Identify which cell holds the provided text, then report its [X, Y] central coordinate. 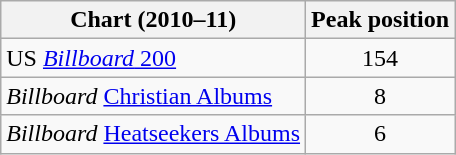
US Billboard 200 [154, 58]
Billboard Heatseekers Albums [154, 134]
6 [380, 134]
Peak position [380, 20]
8 [380, 96]
Billboard Christian Albums [154, 96]
Chart (2010–11) [154, 20]
154 [380, 58]
